Scan for the cell matching the given text and deliver its (x, y) coordinate at center. 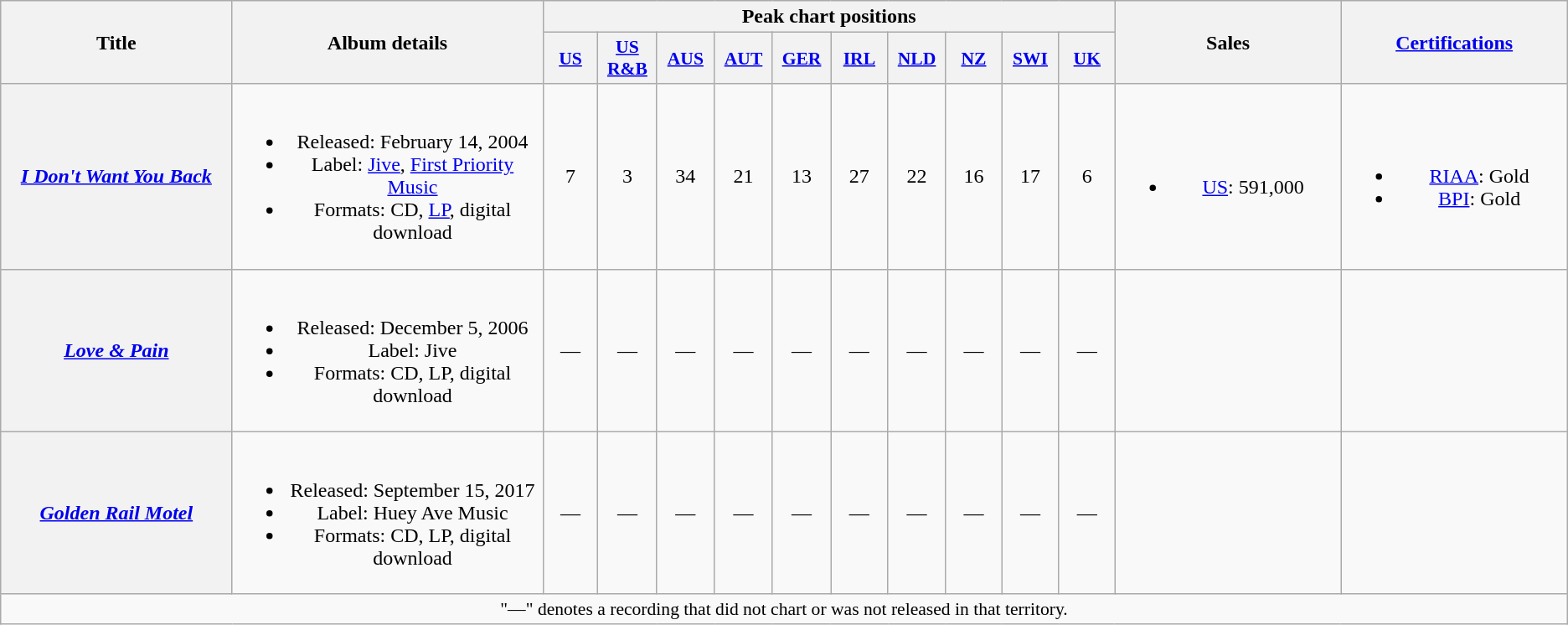
Album details (387, 42)
NLD (916, 59)
Love & Pain (116, 350)
US (570, 59)
3 (627, 176)
34 (685, 176)
GER (802, 59)
IRL (859, 59)
USR&B (627, 59)
AUT (744, 59)
6 (1087, 176)
Certifications (1454, 42)
Released: December 5, 2006Label: JiveFormats: CD, LP, digital download (387, 350)
RIAA: GoldBPI: Gold (1454, 176)
Peak chart positions (829, 17)
Released: September 15, 2017Label: Huey Ave MusicFormats: CD, LP, digital download (387, 513)
13 (802, 176)
NZ (973, 59)
AUS (685, 59)
"—" denotes a recording that did not chart or was not released in that territory. (784, 609)
Released: February 14, 2004Label: Jive, First Priority MusicFormats: CD, LP, digital download (387, 176)
22 (916, 176)
SWI (1030, 59)
7 (570, 176)
21 (744, 176)
US: 591,000 (1228, 176)
UK (1087, 59)
17 (1030, 176)
I Don't Want You Back (116, 176)
16 (973, 176)
Sales (1228, 42)
Golden Rail Motel (116, 513)
27 (859, 176)
Title (116, 42)
